Search for the cell housing the specified text and yield its (x, y) center coordinate. 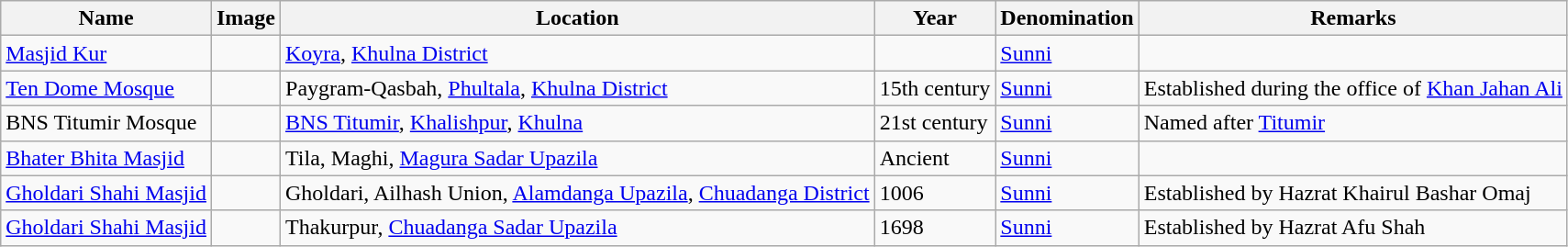
Named after Titumir (1352, 123)
Name (106, 18)
21st century (935, 123)
Ten Dome Mosque (106, 88)
Remarks (1352, 18)
15th century (935, 88)
BNS Titumir, Khalishpur, Khulna (578, 123)
BNS Titumir Mosque (106, 123)
Thakurpur, Chuadanga Sadar Upazila (578, 228)
Location (578, 18)
Bhater Bhita Masjid (106, 158)
Denomination (1067, 18)
Established by Hazrat Khairul Bashar Omaj (1352, 193)
Koyra, Khulna District (578, 53)
Masjid Kur (106, 53)
1006 (935, 193)
Tila, Maghi, Magura Sadar Upazila (578, 158)
1698 (935, 228)
Gholdari, Ailhash Union, Alamdanga Upazila, Chuadanga District (578, 193)
Image (246, 18)
Ancient (935, 158)
Paygram-Qasbah, Phultala, Khulna District (578, 88)
Established by Hazrat Afu Shah (1352, 228)
Established during the office of Khan Jahan Ali (1352, 88)
Year (935, 18)
